Search for the cell housing the specified text and yield its [X, Y] center coordinate. 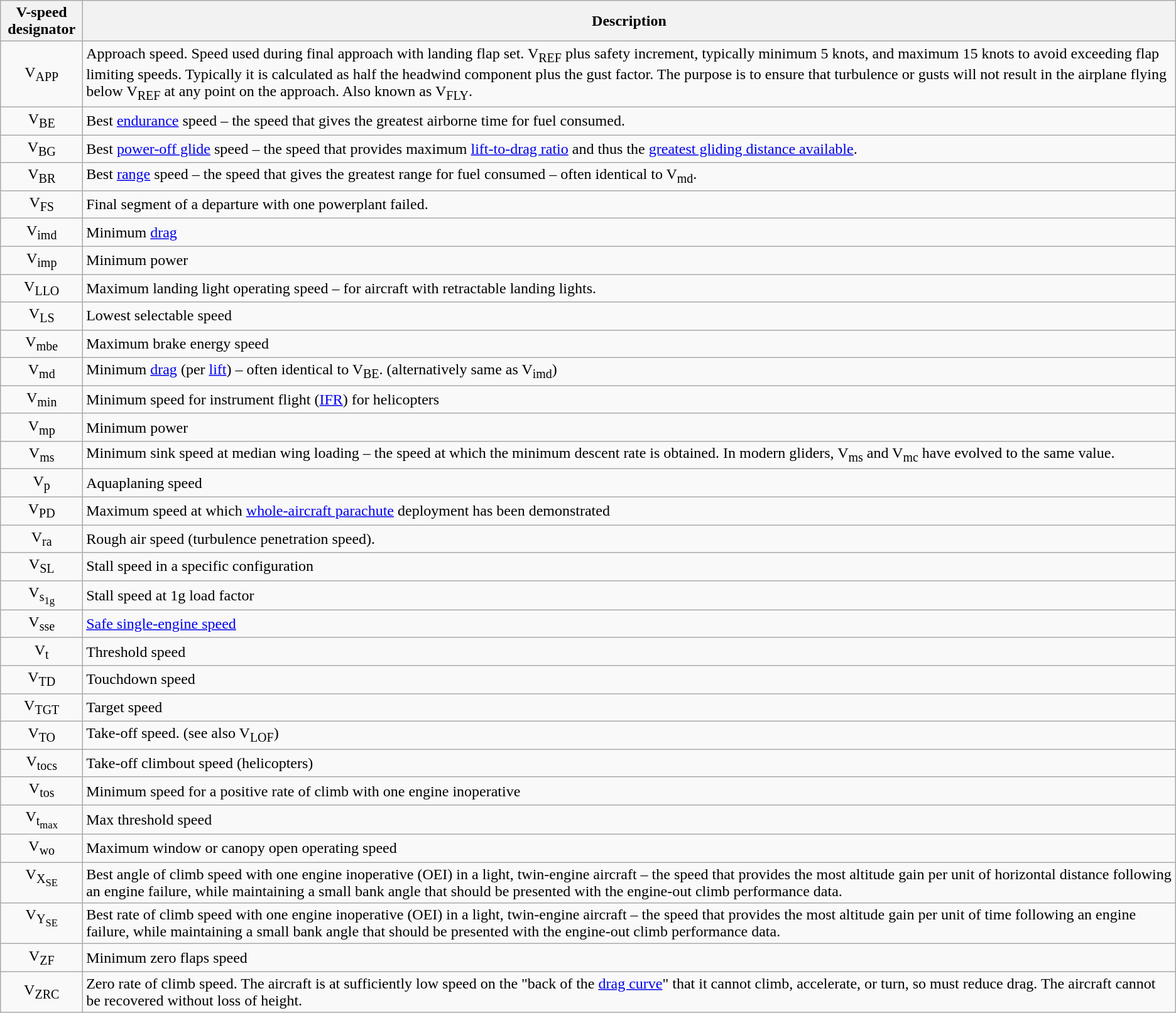
Vmin [41, 399]
VTD [41, 680]
Touchdown speed [629, 680]
Vmd [41, 372]
Stall speed at 1g load factor [629, 595]
Lowest selectable speed [629, 316]
Safe single-engine speed [629, 624]
VSL [41, 566]
Final segment of a departure with one powerplant failed. [629, 204]
Maximum landing light operating speed – for aircraft with retractable landing lights. [629, 288]
Vtos [41, 791]
Best power-off glide speed – the speed that provides maximum lift-to-drag ratio and thus the greatest gliding distance available. [629, 149]
Vms [41, 455]
Minimum speed for a positive rate of climb with one engine inoperative [629, 791]
VYSE [41, 923]
Minimum zero flaps speed [629, 958]
Maximum brake energy speed [629, 344]
Best endurance speed – the speed that gives the greatest airborne time for fuel consumed. [629, 121]
Vimp [41, 260]
Threshold speed [629, 651]
VLS [41, 316]
VTGT [41, 707]
VBE [41, 121]
VBR [41, 176]
Vtocs [41, 763]
Vwo [41, 848]
Vmbe [41, 344]
Vsse [41, 624]
VFS [41, 204]
VPD [41, 511]
Stall speed in a specific configuration [629, 566]
Target speed [629, 707]
VXSE [41, 883]
Vmp [41, 427]
Vp [41, 483]
Vra [41, 539]
VBG [41, 149]
Minimum drag (per lift) – often identical to VBE. (alternatively same as Vimd) [629, 372]
VLLO [41, 288]
Best range speed – the speed that gives the greatest range for fuel consumed – often identical to Vmd. [629, 176]
Minimum speed for instrument flight (IFR) for helicopters [629, 399]
Take-off speed. (see also VLOF) [629, 735]
VTO [41, 735]
VAPP [41, 74]
Description [629, 21]
Aquaplaning speed [629, 483]
Max threshold speed [629, 820]
Vtmax [41, 820]
Vt [41, 651]
Minimum drag [629, 232]
V-speed designator [41, 21]
Maximum window or canopy open operating speed [629, 848]
Vimd [41, 232]
Take-off climbout speed (helicopters) [629, 763]
Vs1g [41, 595]
Maximum speed at which whole-aircraft parachute deployment has been demonstrated [629, 511]
VZRC [41, 992]
Rough air speed (turbulence penetration speed). [629, 539]
VZF [41, 958]
